Extract the [X, Y] coordinate from the center of the cell holding the provided text.  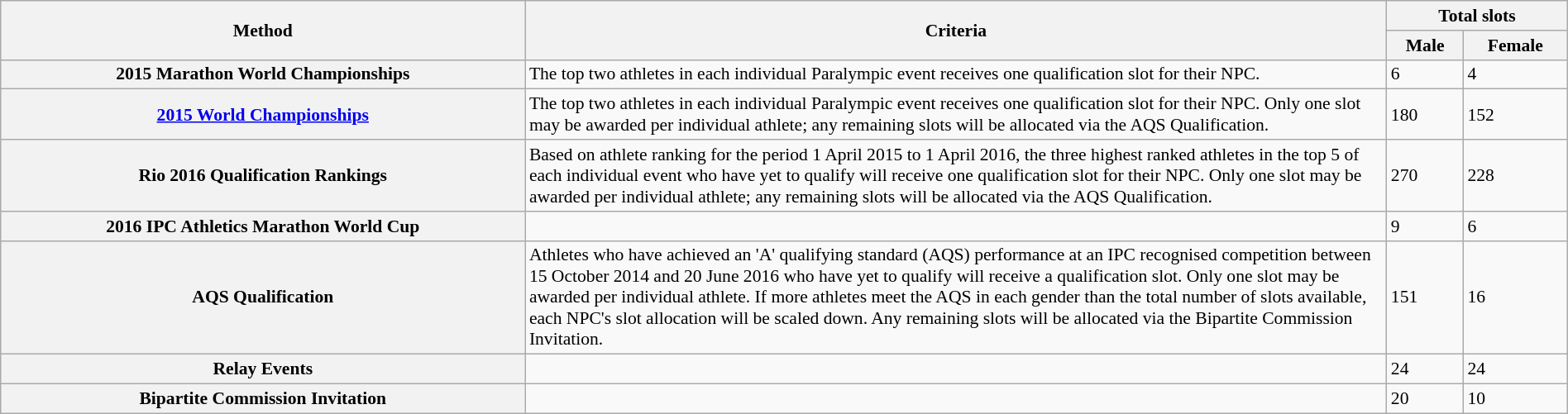
Relay Events [263, 369]
180 [1426, 114]
Male [1426, 45]
270 [1426, 175]
Total slots [1477, 16]
10 [1515, 399]
Rio 2016 Qualification Rankings [263, 175]
The top two athletes in each individual Paralympic event receives one qualification slot for their NPC. [956, 74]
Method [263, 30]
Female [1515, 45]
2016 IPC Athletics Marathon World Cup [263, 226]
2015 World Championships [263, 114]
151 [1426, 297]
2015 Marathon World Championships [263, 74]
152 [1515, 114]
9 [1426, 226]
Bipartite Commission Invitation [263, 399]
228 [1515, 175]
AQS Qualification [263, 297]
4 [1515, 74]
20 [1426, 399]
16 [1515, 297]
Criteria [956, 30]
